Provide the [x, y] coordinate of the cell's center where the given text is located.  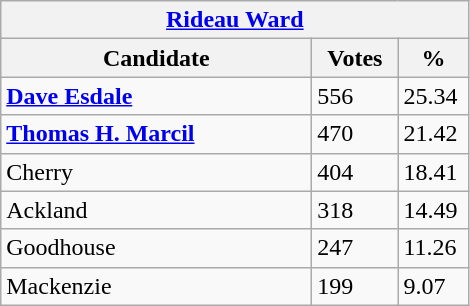
25.34 [434, 96]
470 [355, 134]
Goodhouse [156, 248]
Ackland [156, 210]
199 [355, 286]
21.42 [434, 134]
11.26 [434, 248]
14.49 [434, 210]
404 [355, 172]
Mackenzie [156, 286]
Cherry [156, 172]
Dave Esdale [156, 96]
Thomas H. Marcil [156, 134]
Candidate [156, 58]
18.41 [434, 172]
318 [355, 210]
556 [355, 96]
247 [355, 248]
% [434, 58]
Rideau Ward [235, 20]
Votes [355, 58]
9.07 [434, 286]
